Scan for the cell matching the given text and deliver its [x, y] coordinate at center. 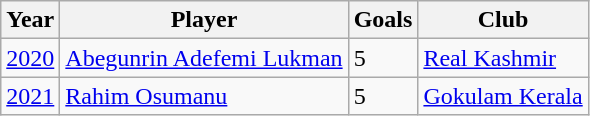
2021 [30, 96]
Year [30, 20]
Player [204, 20]
Real Kashmir [503, 58]
Abegunrin Adefemi Lukman [204, 58]
Club [503, 20]
Rahim Osumanu [204, 96]
Goals [383, 20]
Gokulam Kerala [503, 96]
2020 [30, 58]
